Output the [x, y] coordinate of the center of the cell containing the given text.  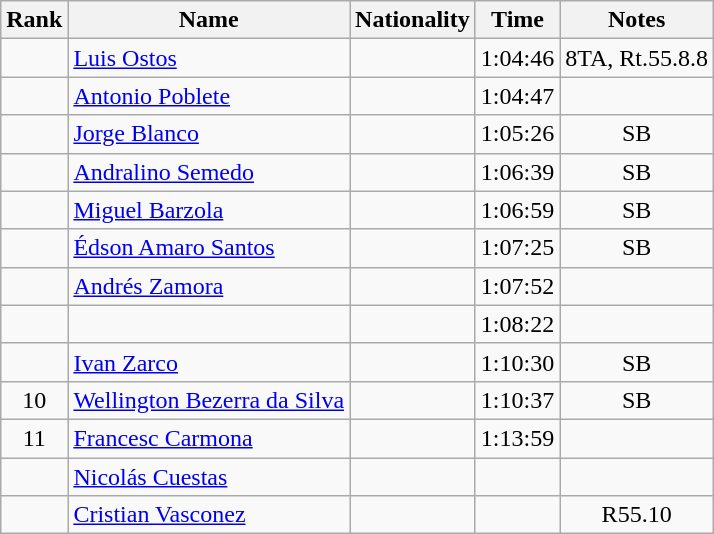
Miguel Barzola [209, 210]
11 [34, 438]
Luis Ostos [209, 58]
1:05:26 [517, 134]
1:13:59 [517, 438]
1:10:30 [517, 362]
Édson Amaro Santos [209, 248]
1:08:22 [517, 324]
1:07:25 [517, 248]
Nationality [413, 20]
Ivan Zarco [209, 362]
Time [517, 20]
1:06:39 [517, 172]
Nicolás Cuestas [209, 477]
1:04:47 [517, 96]
Rank [34, 20]
Francesc Carmona [209, 438]
Andrés Zamora [209, 286]
8TA, Rt.55.8.8 [637, 58]
Wellington Bezerra da Silva [209, 400]
1:10:37 [517, 400]
Jorge Blanco [209, 134]
1:07:52 [517, 286]
1:04:46 [517, 58]
Name [209, 20]
1:06:59 [517, 210]
Cristian Vasconez [209, 515]
Antonio Poblete [209, 96]
Andralino Semedo [209, 172]
Notes [637, 20]
10 [34, 400]
R55.10 [637, 515]
